Provide the (x, y) coordinate of the cell's center where the given text is located.  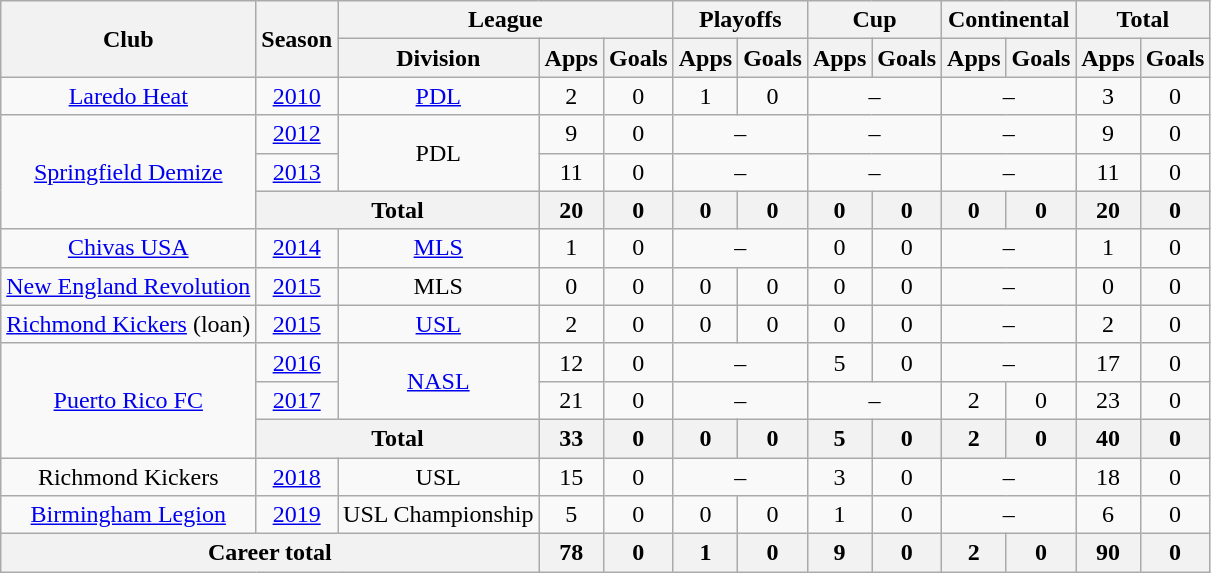
Birmingham Legion (128, 515)
2017 (297, 400)
USL Championship (439, 515)
Career total (270, 553)
6 (1108, 515)
2013 (297, 172)
33 (571, 438)
NASL (439, 381)
Division (439, 58)
Richmond Kickers (loan) (128, 324)
Puerto Rico FC (128, 400)
Richmond Kickers (128, 477)
Chivas USA (128, 248)
2018 (297, 477)
90 (1108, 553)
Playoffs (740, 20)
Club (128, 39)
78 (571, 553)
2012 (297, 134)
15 (571, 477)
23 (1108, 400)
Continental (1009, 20)
40 (1108, 438)
Laredo Heat (128, 96)
2014 (297, 248)
Cup (874, 20)
New England Revolution (128, 286)
17 (1108, 362)
18 (1108, 477)
Season (297, 39)
2016 (297, 362)
Springfield Demize (128, 172)
12 (571, 362)
League (506, 20)
2010 (297, 96)
2019 (297, 515)
21 (571, 400)
